From the cell containing the given text, extract its center point as (x, y) coordinate. 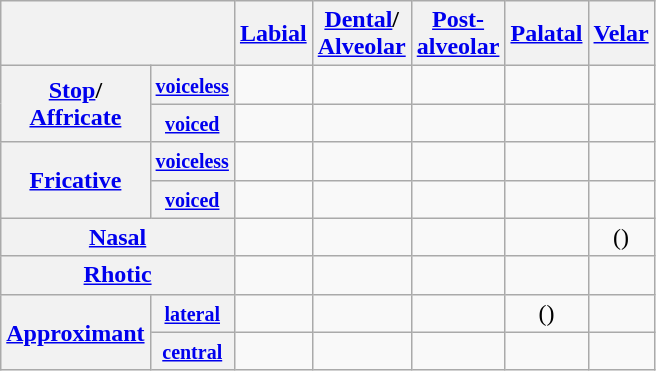
Stop/Affricate (76, 104)
Labial (273, 34)
Fricative (76, 180)
Palatal (546, 34)
Rhotic (118, 275)
central (192, 351)
lateral (192, 313)
Velar (621, 34)
Post-alveolar (458, 34)
Approximant (76, 332)
Dental/Alveolar (362, 34)
Nasal (118, 237)
